For the text-containing cell, return its midpoint in [X, Y] coordinate format. 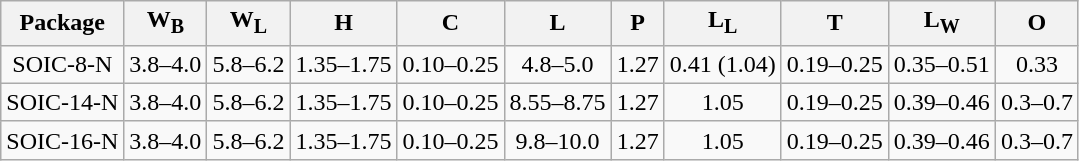
SOIC-16-N [62, 140]
O [1036, 23]
Package [62, 23]
T [834, 23]
C [450, 23]
LW [942, 23]
9.8–10.0 [558, 140]
8.55–8.75 [558, 102]
0.33 [1036, 64]
WB [166, 23]
WL [248, 23]
P [638, 23]
4.8–5.0 [558, 64]
H [344, 23]
SOIC-8-N [62, 64]
0.35–0.51 [942, 64]
LL [722, 23]
L [558, 23]
SOIC-14-N [62, 102]
0.41 (1.04) [722, 64]
